Extract the (X, Y) coordinate from the center of the cell holding the provided text.  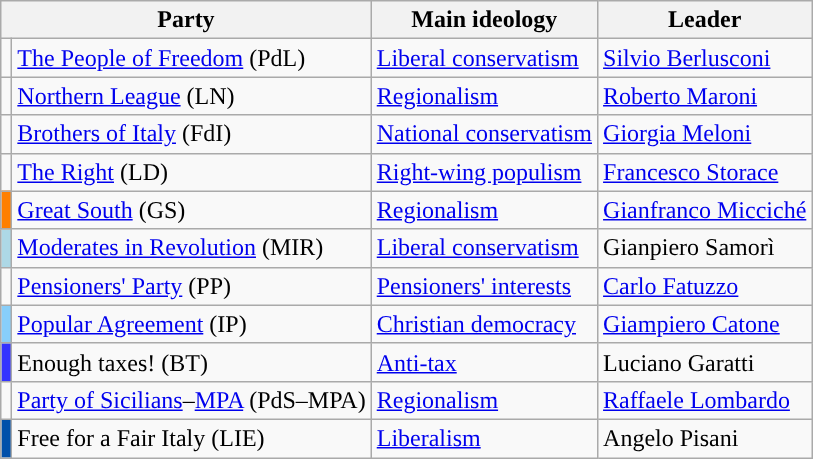
Angelo Pisani (705, 438)
Roberto Maroni (705, 96)
Francesco Storace (705, 172)
Northern League (LN) (192, 96)
Silvio Berlusconi (705, 58)
Party of Sicilians–MPA (PdS–MPA) (192, 400)
Gianpiero Samorì (705, 248)
Pensioners' Party (PP) (192, 286)
Giorgia Meloni (705, 134)
Pensioners' interests (484, 286)
Gianfranco Micciché (705, 210)
The People of Freedom (PdL) (192, 58)
Free for a Fair Italy (LIE) (192, 438)
Great South (GS) (192, 210)
Liberalism (484, 438)
Enough taxes! (BT) (192, 362)
Right-wing populism (484, 172)
Main ideology (484, 20)
Carlo Fatuzzo (705, 286)
Popular Agreement (IP) (192, 324)
Brothers of Italy (FdI) (192, 134)
The Right (LD) (192, 172)
Anti-tax (484, 362)
Giampiero Catone (705, 324)
Luciano Garatti (705, 362)
Party (186, 20)
Moderates in Revolution (MIR) (192, 248)
Leader (705, 20)
Raffaele Lombardo (705, 400)
Christian democracy (484, 324)
National conservatism (484, 134)
